From the cell containing the given text, extract its center point as [x, y] coordinate. 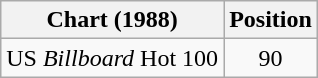
Position [271, 20]
US Billboard Hot 100 [112, 58]
90 [271, 58]
Chart (1988) [112, 20]
